For the text-containing cell, return its midpoint in [x, y] coordinate format. 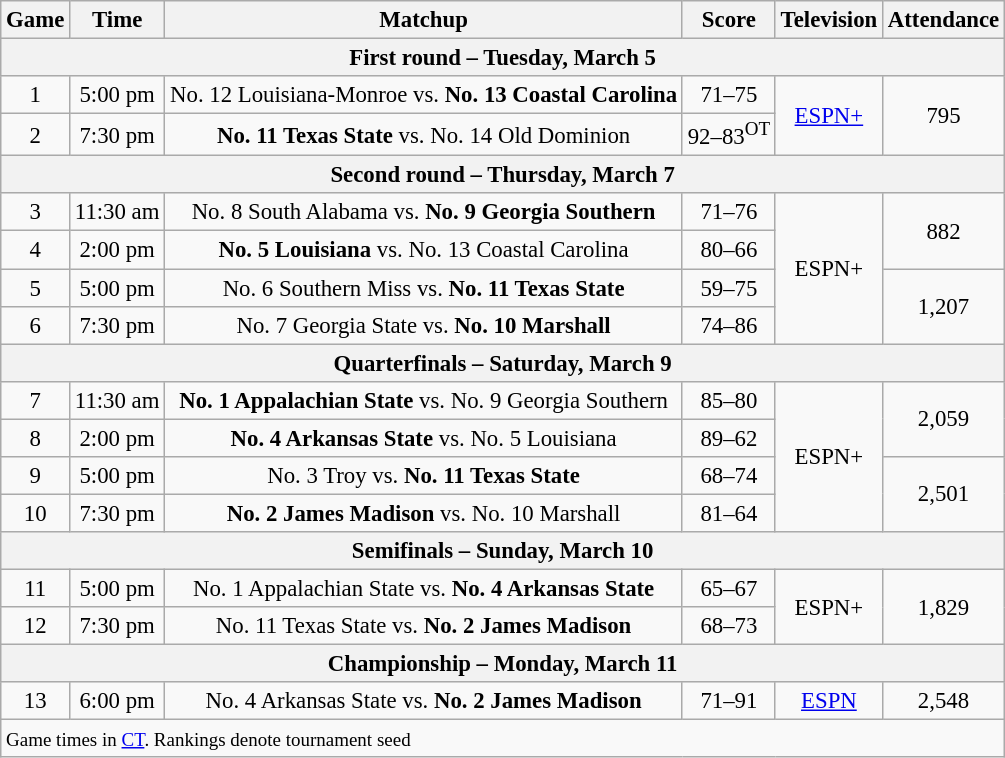
74–86 [728, 325]
81–64 [728, 513]
92–83OT [728, 135]
No. 6 Southern Miss vs. No. 11 Texas State [424, 288]
5 [36, 288]
11 [36, 588]
Quarterfinals – Saturday, March 9 [503, 363]
2,059 [944, 418]
1,207 [944, 306]
882 [944, 232]
No. 1 Appalachian State vs. No. 4 Arkansas State [424, 588]
59–75 [728, 288]
89–62 [728, 438]
No. 11 Texas State vs. No. 14 Old Dominion [424, 135]
Game [36, 20]
Television [828, 20]
795 [944, 116]
2 [36, 135]
4 [36, 250]
1,829 [944, 606]
6:00 pm [118, 701]
Attendance [944, 20]
No. 4 Arkansas State vs. No. 5 Louisiana [424, 438]
68–74 [728, 476]
Game times in CT. Rankings denote tournament seed [503, 739]
12 [36, 626]
71–76 [728, 213]
2,501 [944, 494]
Time [118, 20]
No. 7 Georgia State vs. No. 10 Marshall [424, 325]
71–91 [728, 701]
71–75 [728, 95]
68–73 [728, 626]
1 [36, 95]
No. 5 Louisiana vs. No. 13 Coastal Carolina [424, 250]
No. 4 Arkansas State vs. No. 2 James Madison [424, 701]
85–80 [728, 400]
Championship – Monday, March 11 [503, 664]
Second round – Thursday, March 7 [503, 175]
ESPN [828, 701]
80–66 [728, 250]
No. 2 James Madison vs. No. 10 Marshall [424, 513]
13 [36, 701]
2,548 [944, 701]
7 [36, 400]
No. 8 South Alabama vs. No. 9 Georgia Southern [424, 213]
9 [36, 476]
3 [36, 213]
No. 11 Texas State vs. No. 2 James Madison [424, 626]
Score [728, 20]
10 [36, 513]
No. 1 Appalachian State vs. No. 9 Georgia Southern [424, 400]
First round – Tuesday, March 5 [503, 58]
No. 12 Louisiana-Monroe vs. No. 13 Coastal Carolina [424, 95]
No. 3 Troy vs. No. 11 Texas State [424, 476]
65–67 [728, 588]
Matchup [424, 20]
6 [36, 325]
8 [36, 438]
Semifinals – Sunday, March 10 [503, 551]
